Pinpoint the cell where the given text exists, returning its (x, y) midpoint coordinate. 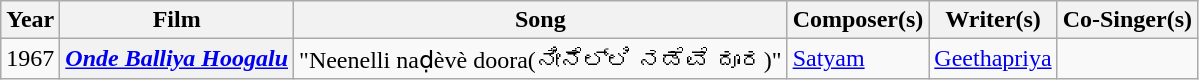
"Neenelli naḍèvè doora(ನೀನೆಲ್ಲಿ ನಡೆವೆ ದೂರ)" (541, 59)
1967 (30, 59)
Song (541, 20)
Co-Singer(s) (1127, 20)
Geethapriya (993, 59)
Satyam (858, 59)
Film (177, 20)
Composer(s) (858, 20)
Year (30, 20)
Onde Balliya Hoogalu (177, 59)
Writer(s) (993, 20)
